Return (x, y) of the center of cell containing provided text 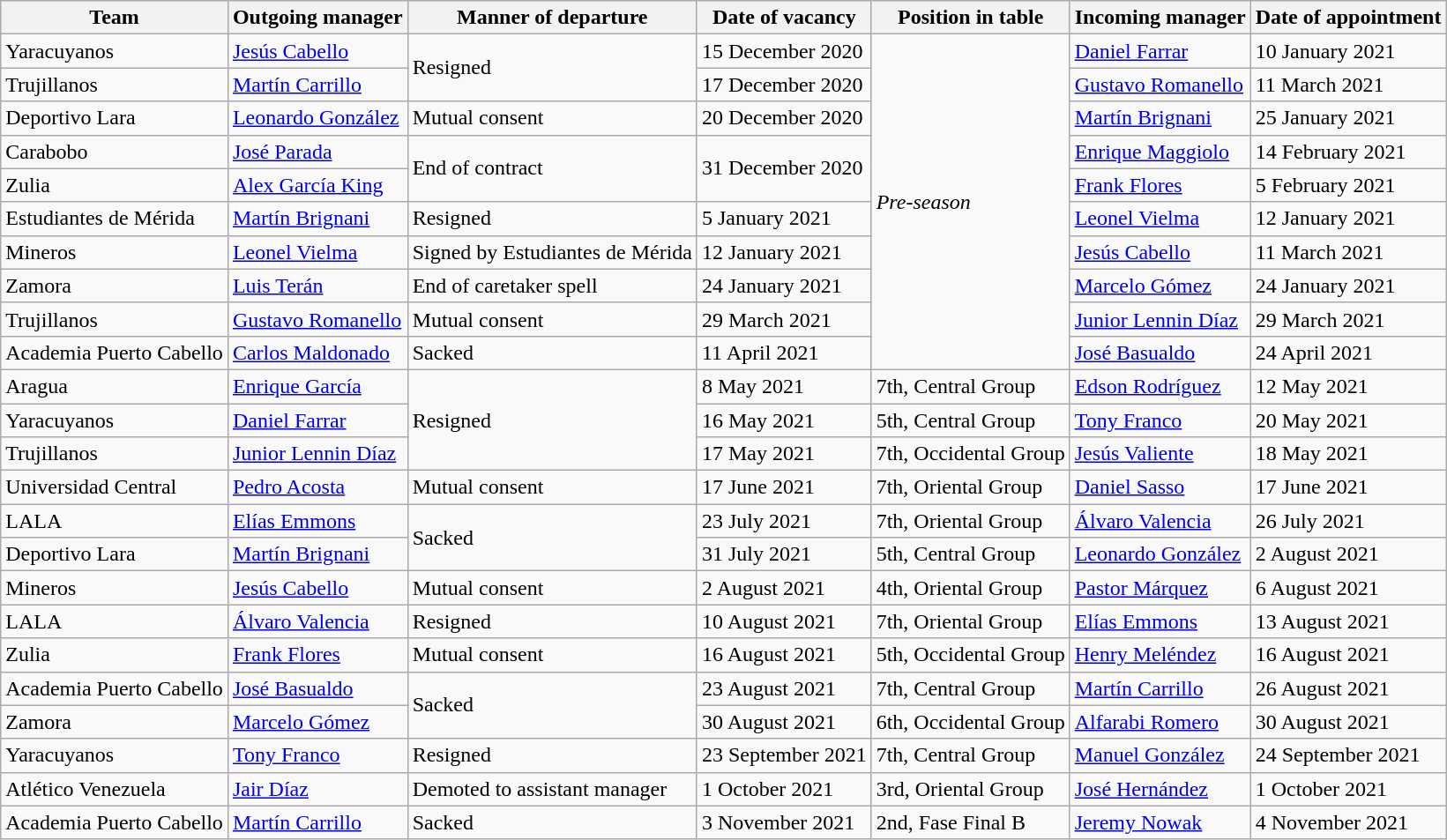
Signed by Estudiantes de Mérida (552, 252)
18 May 2021 (1348, 454)
3 November 2021 (784, 822)
Carlos Maldonado (317, 353)
Demoted to assistant manager (552, 789)
24 April 2021 (1348, 353)
Alex García King (317, 185)
5th, Occidental Group (970, 655)
5 January 2021 (784, 219)
Pedro Acosta (317, 487)
17 May 2021 (784, 454)
10 January 2021 (1348, 51)
Date of appointment (1348, 18)
15 December 2020 (784, 51)
20 May 2021 (1348, 420)
3rd, Oriental Group (970, 789)
25 January 2021 (1348, 118)
13 August 2021 (1348, 621)
23 July 2021 (784, 521)
Outgoing manager (317, 18)
Incoming manager (1160, 18)
Daniel Sasso (1160, 487)
Position in table (970, 18)
4 November 2021 (1348, 822)
20 December 2020 (784, 118)
Enrique Maggiolo (1160, 152)
Edson Rodríguez (1160, 386)
23 August 2021 (784, 688)
Henry Meléndez (1160, 655)
17 December 2020 (784, 85)
11 April 2021 (784, 353)
Pre-season (970, 203)
12 May 2021 (1348, 386)
Enrique García (317, 386)
Team (115, 18)
14 February 2021 (1348, 152)
Jair Díaz (317, 789)
26 August 2021 (1348, 688)
26 July 2021 (1348, 521)
End of contract (552, 168)
23 September 2021 (784, 755)
Luis Terán (317, 286)
8 May 2021 (784, 386)
7th, Occidental Group (970, 454)
10 August 2021 (784, 621)
José Hernández (1160, 789)
31 December 2020 (784, 168)
Alfarabi Romero (1160, 722)
31 July 2021 (784, 554)
End of caretaker spell (552, 286)
Jeremy Nowak (1160, 822)
2nd, Fase Final B (970, 822)
Aragua (115, 386)
Date of vacancy (784, 18)
24 September 2021 (1348, 755)
6th, Occidental Group (970, 722)
16 May 2021 (784, 420)
4th, Oriental Group (970, 588)
Manner of departure (552, 18)
6 August 2021 (1348, 588)
Atlético Venezuela (115, 789)
5 February 2021 (1348, 185)
Estudiantes de Mérida (115, 219)
Pastor Márquez (1160, 588)
José Parada (317, 152)
Carabobo (115, 152)
Universidad Central (115, 487)
Manuel González (1160, 755)
Jesús Valiente (1160, 454)
